Output the (X, Y) coordinate of the center of the cell containing the given text.  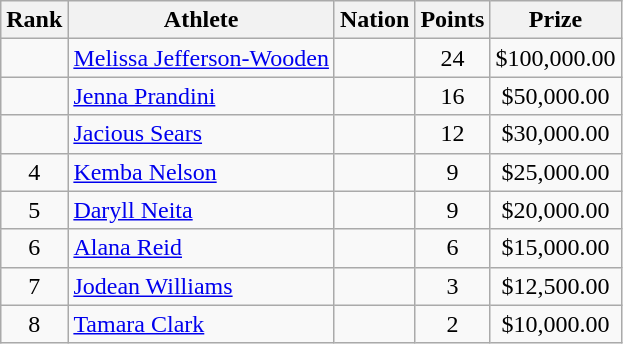
Daryll Neita (202, 210)
Alana Reid (202, 248)
7 (34, 286)
$30,000.00 (556, 134)
Points (452, 20)
2 (452, 324)
4 (34, 172)
Jenna Prandini (202, 96)
Prize (556, 20)
Kemba Nelson (202, 172)
24 (452, 58)
Tamara Clark (202, 324)
Athlete (202, 20)
$10,000.00 (556, 324)
Rank (34, 20)
3 (452, 286)
$20,000.00 (556, 210)
$50,000.00 (556, 96)
Nation (374, 20)
$100,000.00 (556, 58)
12 (452, 134)
Jacious Sears (202, 134)
5 (34, 210)
16 (452, 96)
$12,500.00 (556, 286)
Melissa Jefferson-Wooden (202, 58)
$15,000.00 (556, 248)
Jodean Williams (202, 286)
$25,000.00 (556, 172)
8 (34, 324)
